Detect which cell encompasses the target text, then output its (X, Y) center coordinate. 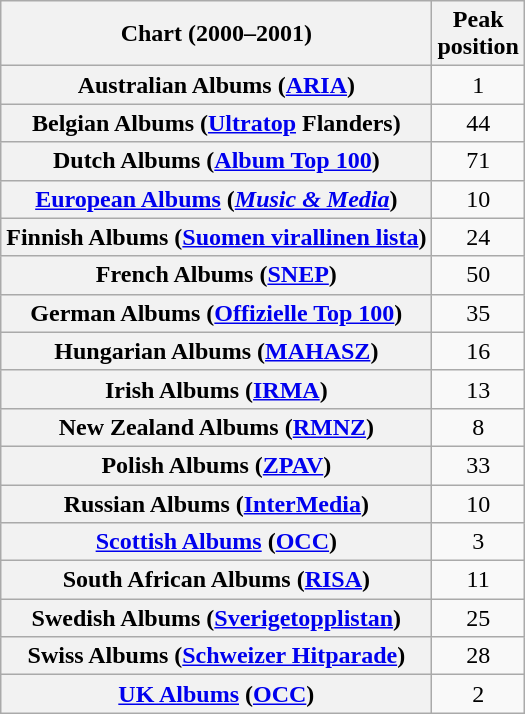
71 (478, 161)
2 (478, 694)
Finnish Albums (Suomen virallinen lista) (216, 237)
24 (478, 237)
German Albums (Offizielle Top 100) (216, 313)
Belgian Albums (Ultratop Flanders) (216, 123)
UK Albums (OCC) (216, 694)
Swiss Albums (Schweizer Hitparade) (216, 656)
1 (478, 85)
Dutch Albums (Album Top 100) (216, 161)
Irish Albums (IRMA) (216, 389)
3 (478, 542)
28 (478, 656)
16 (478, 351)
13 (478, 389)
Polish Albums (ZPAV) (216, 465)
European Albums (Music & Media) (216, 199)
35 (478, 313)
25 (478, 618)
Australian Albums (ARIA) (216, 85)
Scottish Albums (OCC) (216, 542)
Chart (2000–2001) (216, 34)
French Albums (SNEP) (216, 275)
Swedish Albums (Sverigetopplistan) (216, 618)
Russian Albums (InterMedia) (216, 503)
Peakposition (478, 34)
33 (478, 465)
44 (478, 123)
New Zealand Albums (RMNZ) (216, 427)
50 (478, 275)
Hungarian Albums (MAHASZ) (216, 351)
11 (478, 580)
South African Albums (RISA) (216, 580)
8 (478, 427)
